Output the (x, y) coordinate of the center of the cell containing the given text.  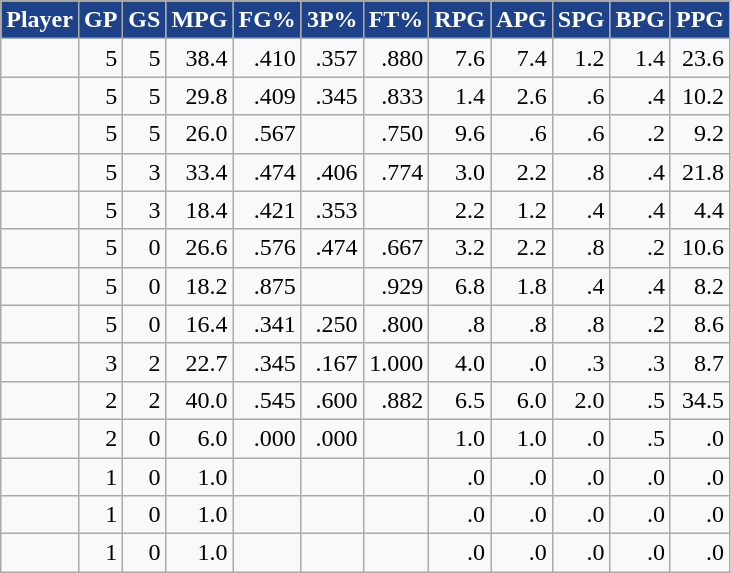
.774 (396, 172)
7.4 (522, 58)
23.6 (700, 58)
18.4 (200, 210)
26.6 (200, 248)
3.0 (460, 172)
.409 (267, 96)
.882 (396, 400)
10.2 (700, 96)
APG (522, 20)
8.2 (700, 286)
GS (144, 20)
4.4 (700, 210)
Player (40, 20)
.667 (396, 248)
.421 (267, 210)
.353 (332, 210)
34.5 (700, 400)
40.0 (200, 400)
GP (100, 20)
3P% (332, 20)
.545 (267, 400)
9.2 (700, 134)
.250 (332, 324)
18.2 (200, 286)
6.8 (460, 286)
22.7 (200, 362)
.576 (267, 248)
.833 (396, 96)
8.6 (700, 324)
38.4 (200, 58)
.875 (267, 286)
.410 (267, 58)
SPG (581, 20)
33.4 (200, 172)
2.6 (522, 96)
4.0 (460, 362)
.600 (332, 400)
.567 (267, 134)
16.4 (200, 324)
PPG (700, 20)
7.6 (460, 58)
10.6 (700, 248)
MPG (200, 20)
2.0 (581, 400)
6.5 (460, 400)
3.2 (460, 248)
.167 (332, 362)
26.0 (200, 134)
.357 (332, 58)
.341 (267, 324)
29.8 (200, 96)
1.000 (396, 362)
.880 (396, 58)
21.8 (700, 172)
.750 (396, 134)
9.6 (460, 134)
RPG (460, 20)
.406 (332, 172)
FG% (267, 20)
.800 (396, 324)
BPG (640, 20)
.929 (396, 286)
1.8 (522, 286)
FT% (396, 20)
8.7 (700, 362)
